For the text-containing cell, return its midpoint in [X, Y] coordinate format. 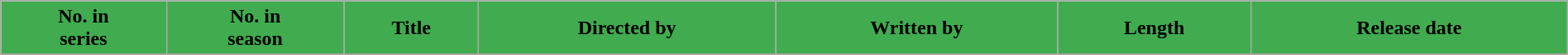
Release date [1409, 28]
No. inseries [84, 28]
Length [1154, 28]
No. inseason [255, 28]
Title [411, 28]
Directed by [627, 28]
Written by [916, 28]
